Capture the cell that displays the provided text and extract its (x, y) central coordinate. 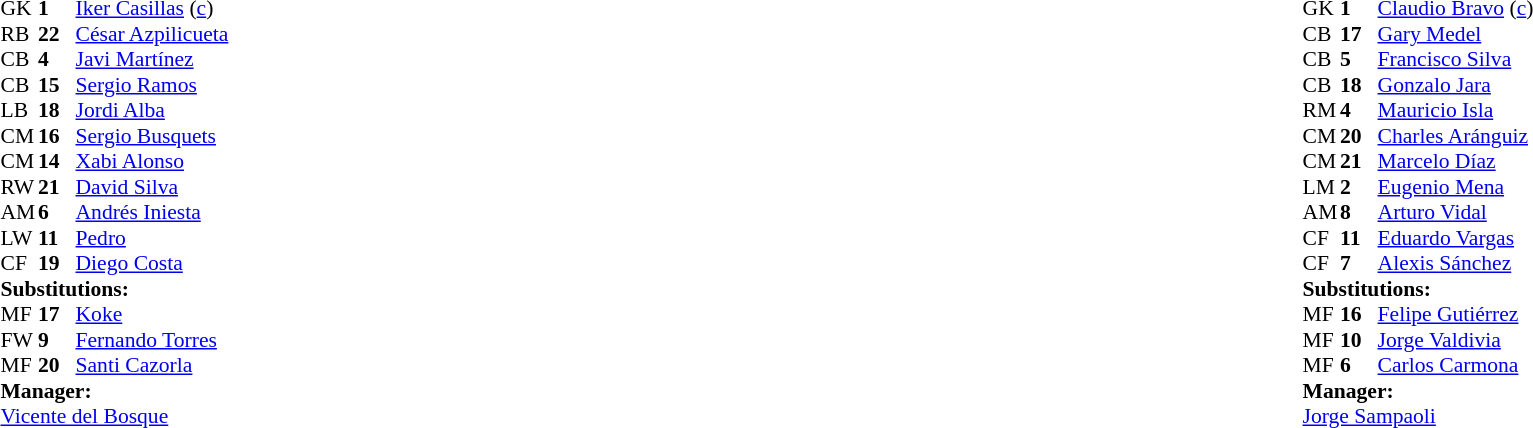
22 (57, 34)
RM (1322, 111)
2 (1359, 187)
9 (57, 340)
14 (57, 161)
Andrés Iniesta (152, 213)
5 (1359, 59)
FW (19, 340)
Jordi Alba (152, 111)
LW (19, 238)
César Azpilicueta (152, 34)
Sergio Busquets (152, 136)
Diego Costa (152, 263)
10 (1359, 340)
Javi Martínez (152, 59)
Manager: (114, 391)
LB (19, 111)
RB (19, 34)
Fernando Torres (152, 340)
8 (1359, 213)
David Silva (152, 187)
Pedro (152, 238)
Xabi Alonso (152, 161)
LM (1322, 187)
15 (57, 85)
Substitutions: (114, 289)
Santi Cazorla (152, 365)
Sergio Ramos (152, 85)
Koke (152, 315)
RW (19, 187)
7 (1359, 263)
19 (57, 263)
